Return the [X, Y] coordinate for the center point of the cell that contains the specified text.  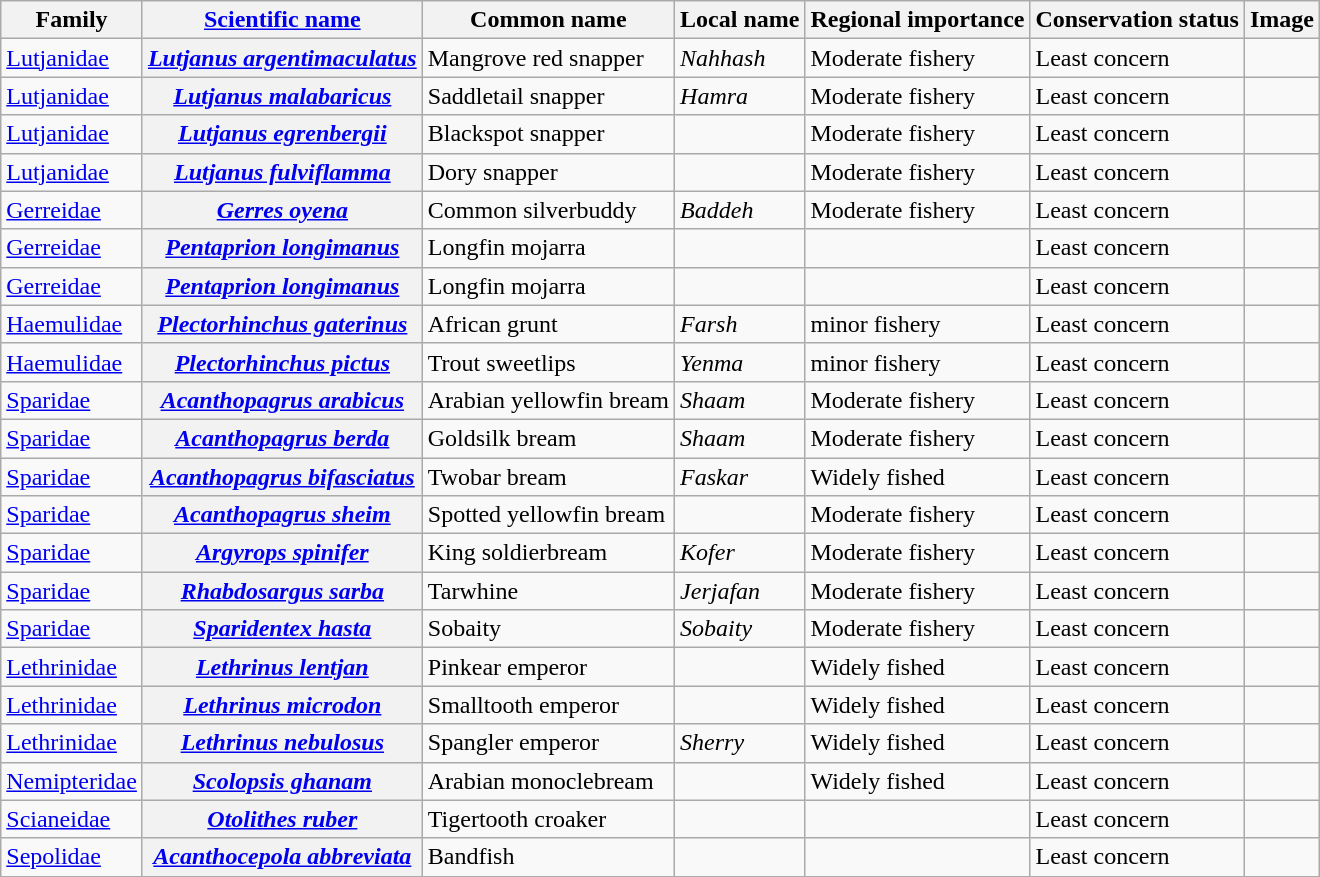
Bandfish [548, 857]
Image [1282, 20]
Trout sweetlips [548, 362]
Smalltooth emperor [548, 705]
Kofer [740, 553]
Lutjanus malabaricus [282, 96]
Rhabdosargus sarba [282, 591]
Local name [740, 20]
Nemipteridae [72, 781]
Jerjafan [740, 591]
Saddletail snapper [548, 96]
Gerres oyena [282, 210]
Otolithes ruber [282, 819]
Mangrove red snapper [548, 58]
African grunt [548, 324]
Lutjanus fulviflamma [282, 172]
Lethrinus microdon [282, 705]
Spotted yellowfin bream [548, 515]
Argyrops spinifer [282, 553]
Family [72, 20]
Common name [548, 20]
Tigertooth croaker [548, 819]
Baddeh [740, 210]
Acanthopagrus arabicus [282, 400]
Lethrinus lentjan [282, 667]
Lutjanus egrenbergii [282, 134]
Scianeidae [72, 819]
Common silverbuddy [548, 210]
Farsh [740, 324]
Lutjanus argentimaculatus [282, 58]
Arabian yellowfin bream [548, 400]
Hamra [740, 96]
Plectorhinchus pictus [282, 362]
Nahhash [740, 58]
Acanthopagrus sheim [282, 515]
Sherry [740, 743]
Lethrinus nebulosus [282, 743]
Plectorhinchus gaterinus [282, 324]
Acanthopagrus berda [282, 438]
Faskar [740, 477]
Acanthocepola abbreviata [282, 857]
Regional importance [918, 20]
Sepolidae [72, 857]
Dory snapper [548, 172]
Blackspot snapper [548, 134]
Scolopsis ghanam [282, 781]
Spangler emperor [548, 743]
Twobar bream [548, 477]
Pinkear emperor [548, 667]
Arabian monoclebream [548, 781]
Conservation status [1137, 20]
Acanthopagrus bifasciatus [282, 477]
Scientific name [282, 20]
Tarwhine [548, 591]
Goldsilk bream [548, 438]
King soldierbream [548, 553]
Yenma [740, 362]
Sparidentex hasta [282, 629]
